Return [X, Y] of the center of cell containing provided text 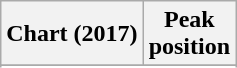
Peak position [189, 34]
Chart (2017) [72, 34]
